Scan for the cell matching the given text and deliver its (x, y) coordinate at center. 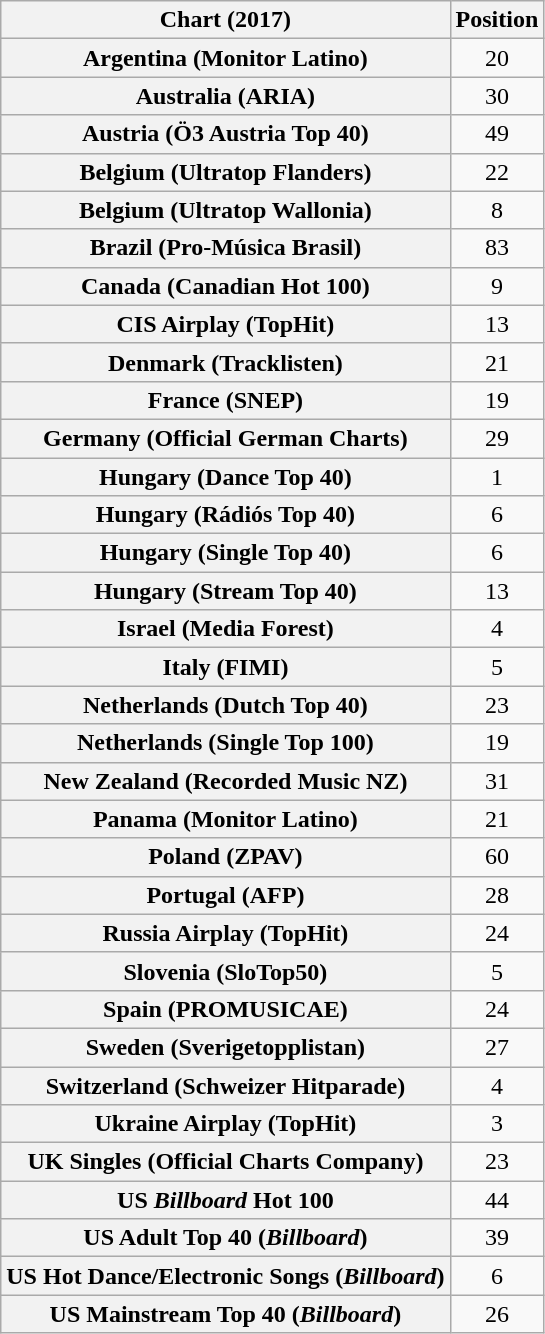
22 (497, 172)
US Adult Top 40 (Billboard) (226, 1238)
39 (497, 1238)
44 (497, 1200)
US Hot Dance/Electronic Songs (Billboard) (226, 1276)
26 (497, 1314)
60 (497, 857)
8 (497, 210)
Portugal (AFP) (226, 895)
Germany (Official German Charts) (226, 438)
Ukraine Airplay (TopHit) (226, 1124)
Hungary (Rádiós Top 40) (226, 515)
30 (497, 96)
Hungary (Dance Top 40) (226, 477)
US Billboard Hot 100 (226, 1200)
Poland (ZPAV) (226, 857)
Russia Airplay (TopHit) (226, 933)
Austria (Ö3 Austria Top 40) (226, 134)
Belgium (Ultratop Flanders) (226, 172)
Spain (PROMUSICAE) (226, 1009)
28 (497, 895)
29 (497, 438)
UK Singles (Official Charts Company) (226, 1162)
9 (497, 286)
Panama (Monitor Latino) (226, 819)
Sweden (Sverigetopplistan) (226, 1047)
Argentina (Monitor Latino) (226, 58)
49 (497, 134)
Hungary (Single Top 40) (226, 553)
27 (497, 1047)
Chart (2017) (226, 20)
3 (497, 1124)
Belgium (Ultratop Wallonia) (226, 210)
Israel (Media Forest) (226, 629)
31 (497, 781)
US Mainstream Top 40 (Billboard) (226, 1314)
Hungary (Stream Top 40) (226, 591)
Netherlands (Dutch Top 40) (226, 705)
Canada (Canadian Hot 100) (226, 286)
20 (497, 58)
France (SNEP) (226, 400)
1 (497, 477)
Slovenia (SloTop50) (226, 971)
Position (497, 20)
New Zealand (Recorded Music NZ) (226, 781)
Switzerland (Schweizer Hitparade) (226, 1085)
CIS Airplay (TopHit) (226, 324)
Italy (FIMI) (226, 667)
Australia (ARIA) (226, 96)
Netherlands (Single Top 100) (226, 743)
Brazil (Pro-Música Brasil) (226, 248)
Denmark (Tracklisten) (226, 362)
83 (497, 248)
